From the cell containing the given text, extract its center point as (x, y) coordinate. 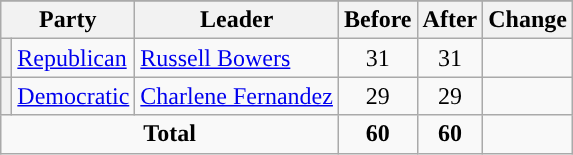
Party (68, 20)
Russell Bowers (237, 58)
Democratic (74, 96)
Before (378, 20)
Total (170, 134)
Republican (74, 58)
Leader (237, 20)
Charlene Fernandez (237, 96)
Change (528, 20)
After (450, 20)
